Detect which cell encompasses the target text, then output its (x, y) center coordinate. 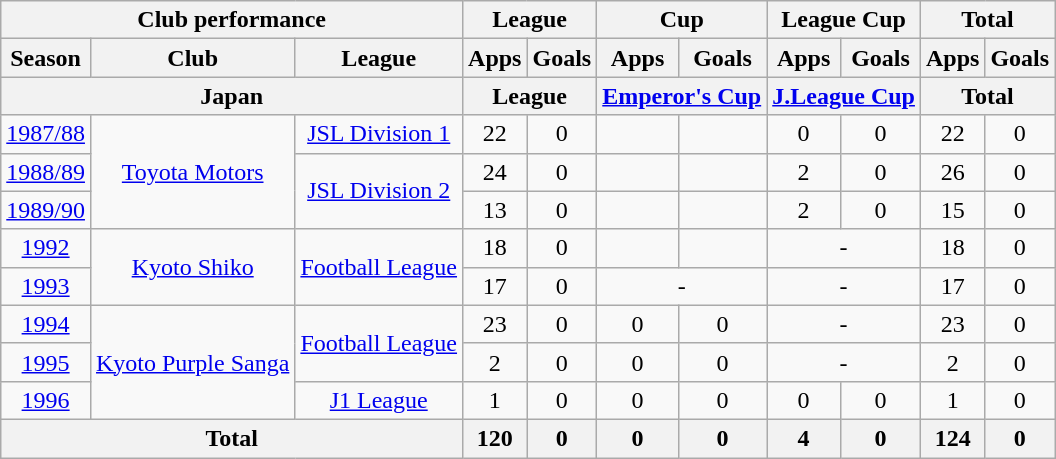
Club (192, 58)
13 (495, 210)
JSL Division 2 (379, 191)
J1 League (379, 400)
1995 (46, 362)
1992 (46, 248)
Club performance (232, 20)
Emperor's Cup (682, 96)
26 (952, 172)
Season (46, 58)
J.League Cup (844, 96)
Kyoto Purple Sanga (192, 362)
24 (495, 172)
1993 (46, 286)
1994 (46, 324)
124 (952, 438)
Japan (232, 96)
League Cup (844, 20)
15 (952, 210)
Cup (682, 20)
1989/90 (46, 210)
120 (495, 438)
4 (804, 438)
Kyoto Shiko (192, 267)
JSL Division 1 (379, 134)
1988/89 (46, 172)
1996 (46, 400)
1987/88 (46, 134)
Toyota Motors (192, 172)
